Return [X, Y] of the center of cell containing provided text 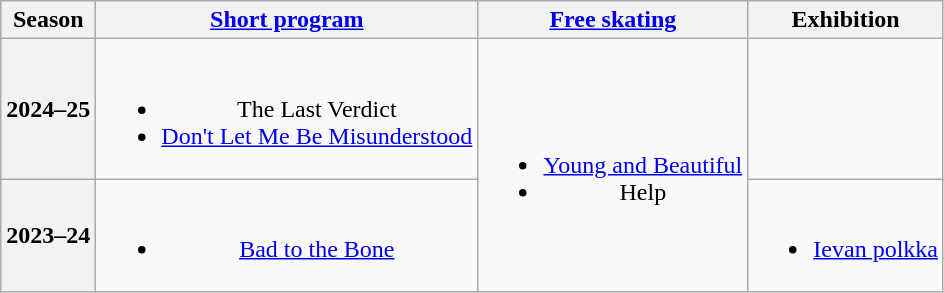
Young and Beautiful Help [613, 166]
2024–25 [48, 109]
Bad to the Bone [287, 236]
Short program [287, 20]
Season [48, 20]
Ievan polkka [846, 236]
2023–24 [48, 236]
Free skating [613, 20]
Exhibition [846, 20]
The Last Verdict Don't Let Me Be Misunderstood [287, 109]
